Capture the cell that displays the provided text and extract its (X, Y) central coordinate. 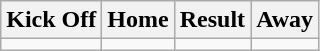
Away (285, 20)
Home (138, 20)
Kick Off (52, 20)
Result (212, 20)
